Search for the cell housing the specified text and yield its [x, y] center coordinate. 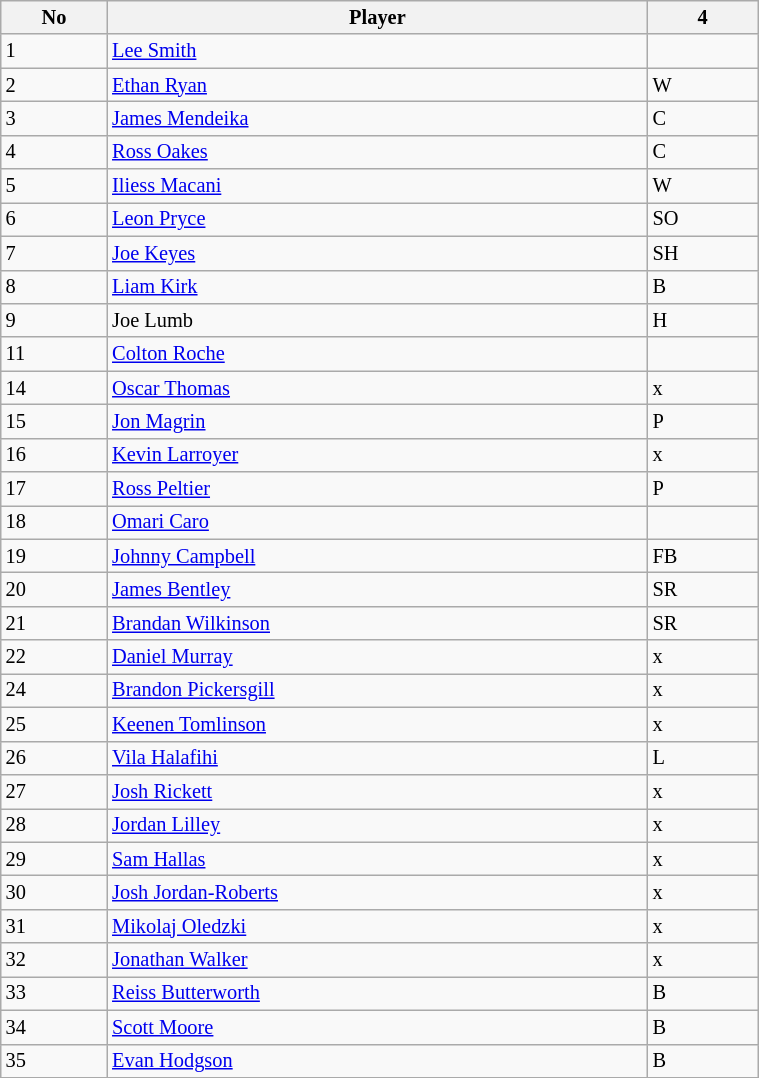
Josh Jordan-Roberts [377, 892]
James Mendeika [377, 118]
28 [54, 825]
Scott Moore [377, 1027]
15 [54, 421]
5 [54, 186]
Keenen Tomlinson [377, 724]
14 [54, 388]
FB [703, 556]
L [703, 758]
16 [54, 455]
26 [54, 758]
25 [54, 724]
19 [54, 556]
SH [703, 253]
Vila Halafihi [377, 758]
Lee Smith [377, 51]
24 [54, 690]
Omari Caro [377, 522]
Iliess Macani [377, 186]
33 [54, 993]
Sam Hallas [377, 859]
35 [54, 1061]
Colton Roche [377, 354]
Oscar Thomas [377, 388]
7 [54, 253]
Brandon Pickersgill [377, 690]
30 [54, 892]
Kevin Larroyer [377, 455]
1 [54, 51]
James Bentley [377, 589]
18 [54, 522]
11 [54, 354]
Reiss Butterworth [377, 993]
27 [54, 791]
Player [377, 17]
Jon Magrin [377, 421]
No [54, 17]
Mikolaj Oledzki [377, 926]
H [703, 320]
Ethan Ryan [377, 85]
9 [54, 320]
34 [54, 1027]
8 [54, 287]
20 [54, 589]
Daniel Murray [377, 657]
Leon Pryce [377, 219]
Joe Keyes [377, 253]
Liam Kirk [377, 287]
Ross Peltier [377, 489]
6 [54, 219]
32 [54, 960]
2 [54, 85]
Joe Lumb [377, 320]
29 [54, 859]
Brandan Wilkinson [377, 623]
17 [54, 489]
Jordan Lilley [377, 825]
Jonathan Walker [377, 960]
31 [54, 926]
21 [54, 623]
Johnny Campbell [377, 556]
3 [54, 118]
Josh Rickett [377, 791]
Evan Hodgson [377, 1061]
Ross Oakes [377, 152]
22 [54, 657]
SO [703, 219]
